Capture the cell that displays the provided text and extract its (X, Y) central coordinate. 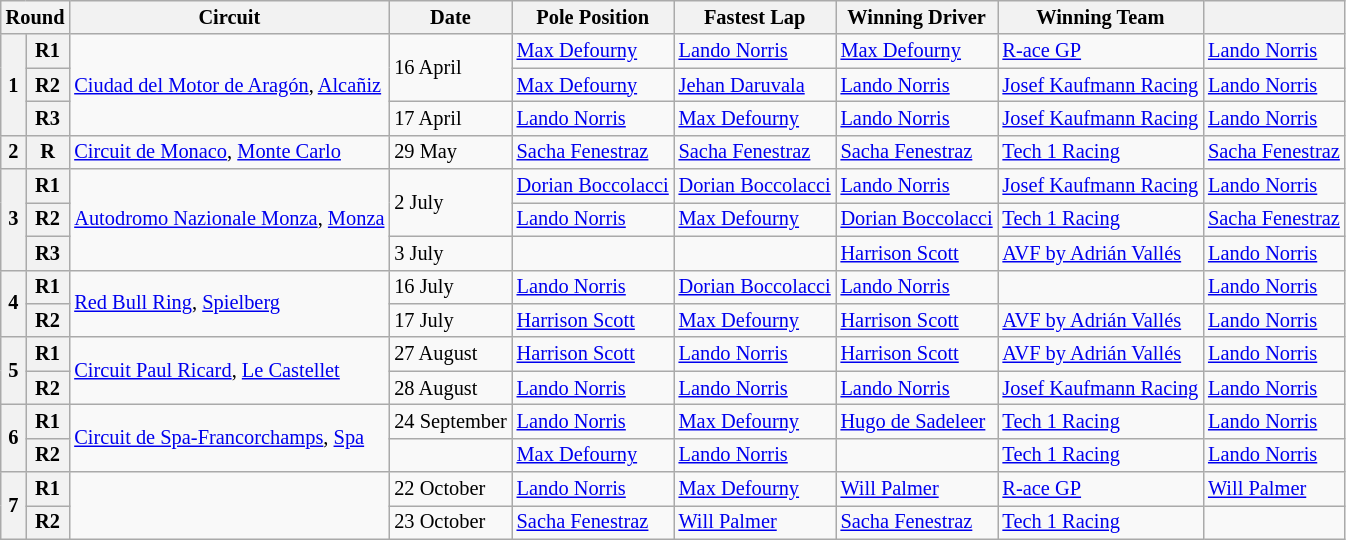
Pole Position (593, 17)
4 (14, 304)
Winning Driver (917, 17)
Jehan Daruvala (755, 85)
Fastest Lap (755, 17)
Hugo de Sadeleer (917, 421)
Red Bull Ring, Spielberg (229, 304)
23 October (450, 522)
R (48, 152)
Circuit (229, 17)
2 (14, 152)
Round (36, 17)
17 April (450, 118)
Autodromo Nazionale Monza, Monza (229, 220)
Date (450, 17)
29 May (450, 152)
Circuit Paul Ricard, Le Castellet (229, 370)
16 July (450, 287)
Circuit de Spa-Francorchamps, Spa (229, 438)
16 April (450, 68)
24 September (450, 421)
27 August (450, 354)
Ciudad del Motor de Aragón, Alcañiz (229, 84)
28 August (450, 388)
3 (14, 220)
22 October (450, 489)
1 (14, 84)
17 July (450, 320)
2 July (450, 202)
7 (14, 506)
5 (14, 370)
Circuit de Monaco, Monte Carlo (229, 152)
6 (14, 438)
Winning Team (1101, 17)
3 July (450, 253)
